Extract the [x, y] coordinate from the center of the cell holding the provided text.  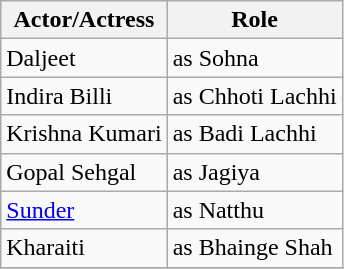
Actor/Actress [84, 20]
Sunder [84, 210]
as Natthu [254, 210]
Role [254, 20]
Gopal Sehgal [84, 172]
Kharaiti [84, 248]
Daljeet [84, 58]
as Badi Lachhi [254, 134]
as Jagiya [254, 172]
as Bhainge Shah [254, 248]
Indira Billi [84, 96]
as Chhoti Lachhi [254, 96]
Krishna Kumari [84, 134]
as Sohna [254, 58]
